Scan for the cell matching the given text and deliver its (x, y) coordinate at center. 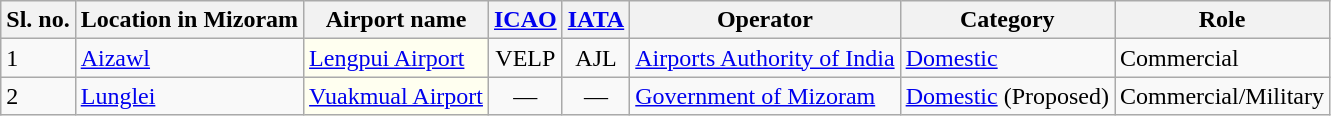
VELP (525, 58)
1 (38, 58)
Lengpui Airport (396, 58)
Government of Mizoram (765, 96)
Domestic (1007, 58)
Commercial/Military (1222, 96)
Role (1222, 20)
ICAO (525, 20)
Airport name (396, 20)
Domestic (Proposed) (1007, 96)
Category (1007, 20)
AJL (596, 58)
2 (38, 96)
Location in Mizoram (189, 20)
Vuakmual Airport (396, 96)
Aizawl (189, 58)
Operator (765, 20)
Commercial (1222, 58)
Sl. no. (38, 20)
Airports Authority of India (765, 58)
IATA (596, 20)
Lunglei (189, 96)
